From the cell containing the given text, extract its center point as [X, Y] coordinate. 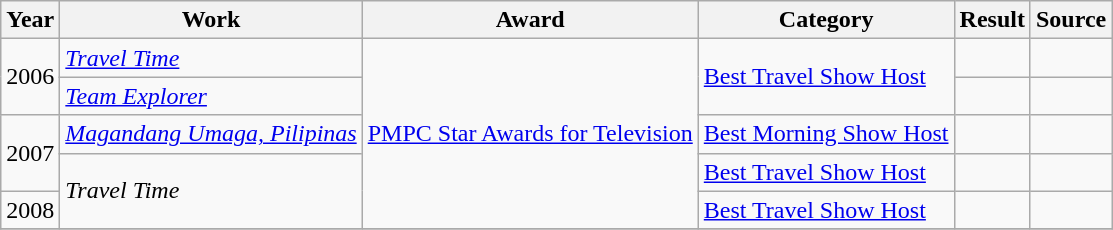
Source [1070, 20]
Best Morning Show Host [826, 134]
2006 [30, 77]
2008 [30, 210]
2007 [30, 153]
Magandang Umaga, Pilipinas [211, 134]
Year [30, 20]
PMPC Star Awards for Television [530, 134]
Category [826, 20]
Team Explorer [211, 96]
Work [211, 20]
Result [992, 20]
Award [530, 20]
